Output the (x, y) coordinate of the center of the cell containing the given text.  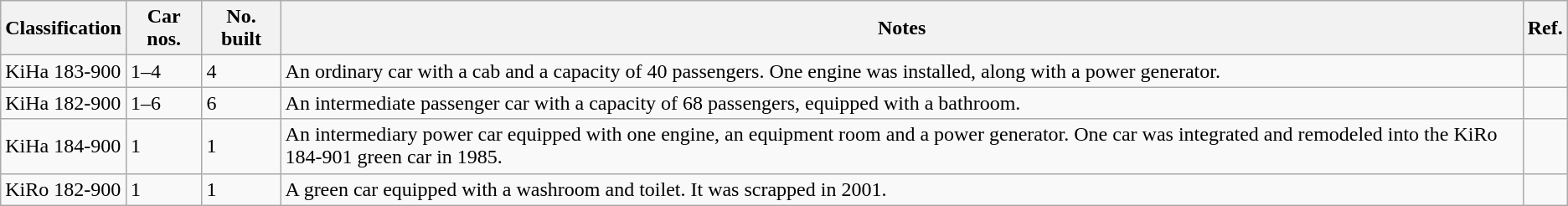
Ref. (1545, 28)
6 (241, 103)
KiRo 182-900 (64, 189)
1–4 (163, 71)
KiHa 182-900 (64, 103)
Car nos. (163, 28)
An ordinary car with a cab and a capacity of 40 passengers. One engine was installed, along with a power generator. (901, 71)
1–6 (163, 103)
No. built (241, 28)
An intermediate passenger car with a capacity of 68 passengers, equipped with a bathroom. (901, 103)
KiHa 184-900 (64, 146)
A green car equipped with a washroom and toilet. It was scrapped in 2001. (901, 189)
Notes (901, 28)
KiHa 183-900 (64, 71)
Classification (64, 28)
4 (241, 71)
